Determine the [x, y] coordinate at the center of the cell enclosing the given text.  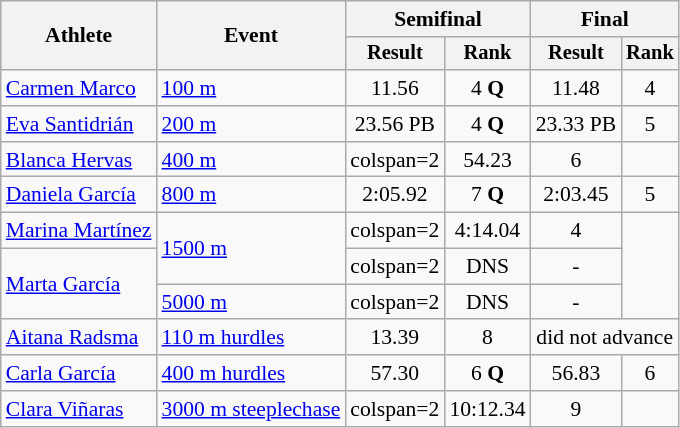
400 m [252, 160]
400 m hurdles [252, 373]
did not advance [605, 338]
Athlete [79, 36]
Semifinal [438, 19]
110 m hurdles [252, 338]
Final [605, 19]
11.56 [394, 88]
Carla García [79, 373]
Event [252, 36]
Blanca Hervas [79, 160]
3000 m steeplechase [252, 409]
800 m [252, 195]
10:12.34 [487, 409]
2:05.92 [394, 195]
Eva Santidrián [79, 124]
56.83 [576, 373]
9 [576, 409]
1500 m [252, 248]
54.23 [487, 160]
4:14.04 [487, 231]
5000 m [252, 302]
23.33 PB [576, 124]
Marina Martínez [79, 231]
8 [487, 338]
Aitana Radsma [79, 338]
6 Q [487, 373]
23.56 PB [394, 124]
57.30 [394, 373]
200 m [252, 124]
13.39 [394, 338]
2:03.45 [576, 195]
Carmen Marco [79, 88]
7 Q [487, 195]
11.48 [576, 88]
100 m [252, 88]
Marta García [79, 284]
Daniela García [79, 195]
Clara Viñaras [79, 409]
